Capture the cell that displays the provided text and extract its (X, Y) central coordinate. 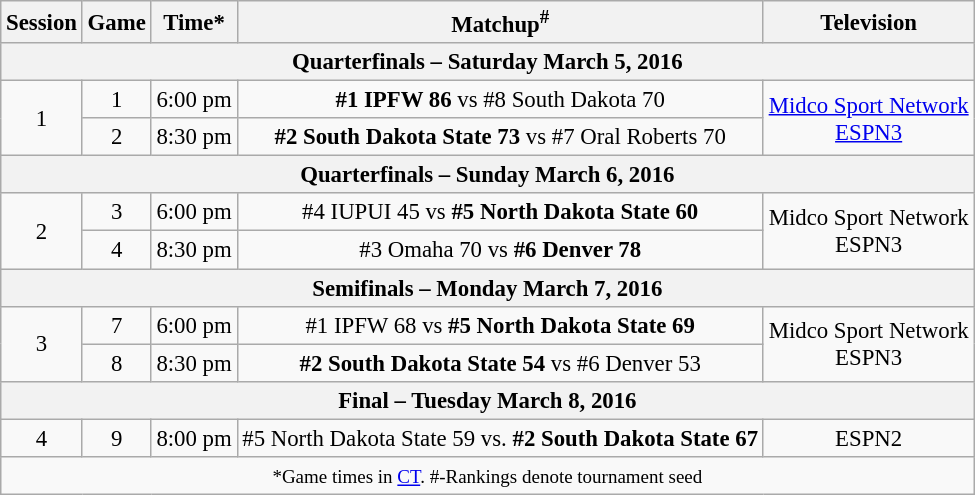
Session (42, 22)
ESPN2 (868, 438)
#5 North Dakota State 59 vs. #2 South Dakota State 67 (500, 438)
Time* (194, 22)
Quarterfinals – Sunday March 6, 2016 (488, 175)
8 (116, 363)
8:00 pm (194, 438)
*Game times in CT. #-Rankings denote tournament seed (488, 476)
#2 South Dakota State 54 vs #6 Denver 53 (500, 363)
Quarterfinals – Saturday March 5, 2016 (488, 62)
#1 IPFW 86 vs #8 South Dakota 70 (500, 100)
Television (868, 22)
9 (116, 438)
Final – Tuesday March 8, 2016 (488, 400)
#1 IPFW 68 vs #5 North Dakota State 69 (500, 325)
7 (116, 325)
Game (116, 22)
Semifinals – Monday March 7, 2016 (488, 288)
#2 South Dakota State 73 vs #7 Oral Roberts 70 (500, 137)
#3 Omaha 70 vs #6 Denver 78 (500, 250)
Matchup# (500, 22)
#4 IUPUI 45 vs #5 North Dakota State 60 (500, 213)
